Capture the cell that displays the provided text and extract its [x, y] central coordinate. 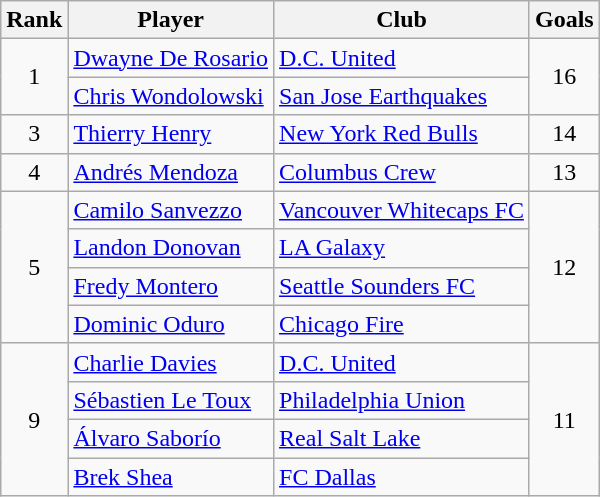
Seattle Sounders FC [402, 286]
5 [34, 267]
9 [34, 419]
San Jose Earthquakes [402, 96]
Álvaro Saborío [171, 438]
LA Galaxy [402, 248]
3 [34, 134]
Andrés Mendoza [171, 172]
14 [564, 134]
New York Red Bulls [402, 134]
Camilo Sanvezzo [171, 210]
Goals [564, 20]
12 [564, 267]
Columbus Crew [402, 172]
Dwayne De Rosario [171, 58]
Rank [34, 20]
Player [171, 20]
Chicago Fire [402, 324]
Brek Shea [171, 477]
Club [402, 20]
11 [564, 419]
4 [34, 172]
13 [564, 172]
Real Salt Lake [402, 438]
Dominic Oduro [171, 324]
Landon Donovan [171, 248]
Philadelphia Union [402, 400]
FC Dallas [402, 477]
Thierry Henry [171, 134]
1 [34, 77]
Vancouver Whitecaps FC [402, 210]
Fredy Montero [171, 286]
16 [564, 77]
Charlie Davies [171, 362]
Sébastien Le Toux [171, 400]
Chris Wondolowski [171, 96]
